Extract the (X, Y) coordinate from the center of the cell holding the provided text.  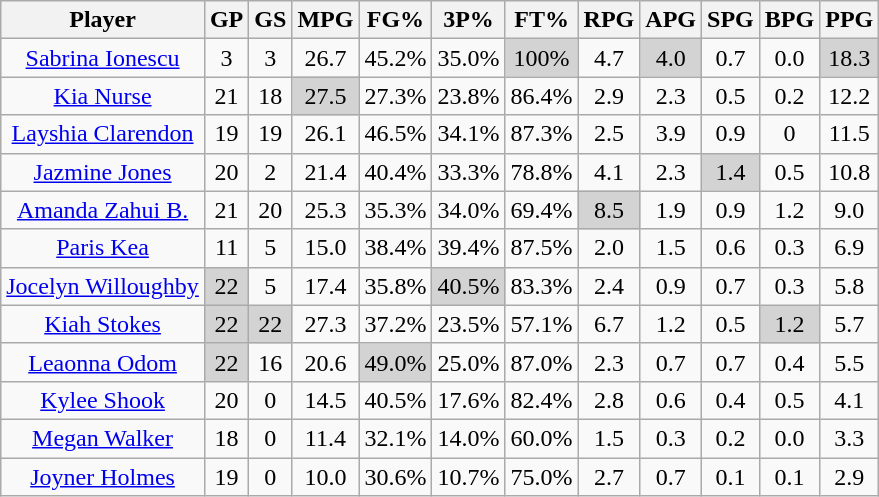
BPG (789, 20)
39.4% (468, 248)
5.8 (850, 286)
25.0% (468, 362)
17.4 (326, 286)
35.8% (396, 286)
3.9 (671, 134)
17.6% (468, 400)
16 (270, 362)
26.1 (326, 134)
SPG (731, 20)
MPG (326, 20)
FT% (542, 20)
Amanda Zahui B. (103, 210)
60.0% (542, 438)
10.0 (326, 477)
25.3 (326, 210)
33.3% (468, 172)
2.5 (609, 134)
GS (270, 20)
27.5 (326, 96)
Jazmine Jones (103, 172)
12.2 (850, 96)
6.7 (609, 324)
10.7% (468, 477)
100% (542, 58)
49.0% (396, 362)
Sabrina Ionescu (103, 58)
21.4 (326, 172)
APG (671, 20)
57.1% (542, 324)
6.9 (850, 248)
34.1% (468, 134)
23.5% (468, 324)
34.0% (468, 210)
2.4 (609, 286)
3.3 (850, 438)
27.3 (326, 324)
2.8 (609, 400)
32.1% (396, 438)
GP (226, 20)
1.9 (671, 210)
26.7 (326, 58)
FG% (396, 20)
75.0% (542, 477)
37.2% (396, 324)
Player (103, 20)
Layshia Clarendon (103, 134)
14.0% (468, 438)
15.0 (326, 248)
Megan Walker (103, 438)
Kia Nurse (103, 96)
2 (270, 172)
20.6 (326, 362)
5.7 (850, 324)
18.3 (850, 58)
Jocelyn Willoughby (103, 286)
PPG (850, 20)
5.5 (850, 362)
2.7 (609, 477)
4.7 (609, 58)
RPG (609, 20)
9.0 (850, 210)
Leaonna Odom (103, 362)
30.6% (396, 477)
45.2% (396, 58)
2.0 (609, 248)
83.3% (542, 286)
Paris Kea (103, 248)
27.3% (396, 96)
82.4% (542, 400)
40.4% (396, 172)
14.5 (326, 400)
11 (226, 248)
1.4 (731, 172)
78.8% (542, 172)
69.4% (542, 210)
Kiah Stokes (103, 324)
35.0% (468, 58)
4.0 (671, 58)
Joyner Holmes (103, 477)
87.5% (542, 248)
35.3% (396, 210)
10.8 (850, 172)
3P% (468, 20)
87.3% (542, 134)
87.0% (542, 362)
46.5% (396, 134)
8.5 (609, 210)
11.5 (850, 134)
38.4% (396, 248)
11.4 (326, 438)
86.4% (542, 96)
Kylee Shook (103, 400)
23.8% (468, 96)
